Determine the [x, y] coordinate at the center of the cell enclosing the given text.  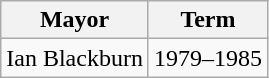
1979–1985 [208, 58]
Term [208, 20]
Ian Blackburn [75, 58]
Mayor [75, 20]
